Search for the cell housing the specified text and yield its (x, y) center coordinate. 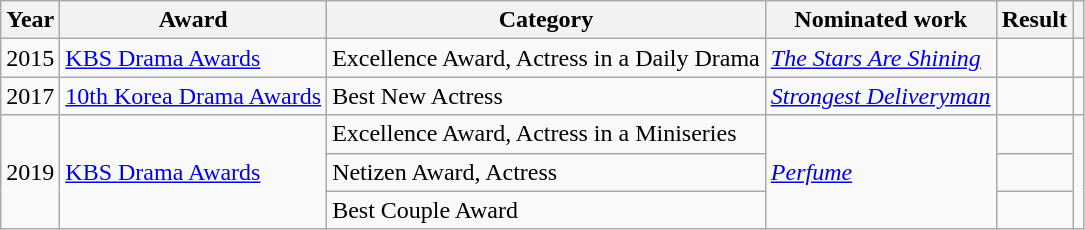
10th Korea Drama Awards (194, 96)
2019 (30, 172)
Excellence Award, Actress in a Daily Drama (546, 58)
Category (546, 20)
Excellence Award, Actress in a Miniseries (546, 134)
The Stars Are Shining (880, 58)
2017 (30, 96)
2015 (30, 58)
Perfume (880, 172)
Result (1034, 20)
Netizen Award, Actress (546, 172)
Nominated work (880, 20)
Strongest Deliveryman (880, 96)
Best New Actress (546, 96)
Award (194, 20)
Best Couple Award (546, 210)
Year (30, 20)
